Return the [X, Y] coordinate for the center point of the cell that contains the specified text.  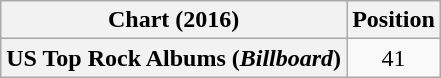
Chart (2016) [174, 20]
US Top Rock Albums (Billboard) [174, 58]
41 [394, 58]
Position [394, 20]
